Pinpoint the cell where the given text exists, returning its (X, Y) midpoint coordinate. 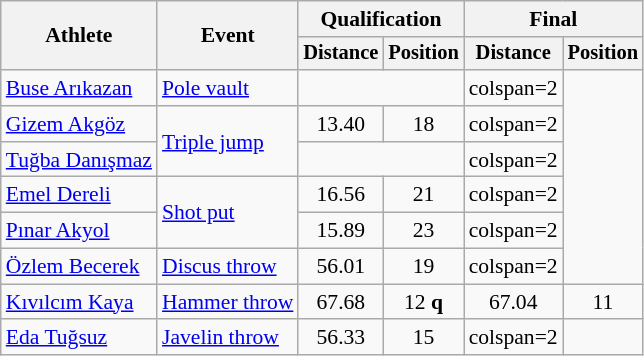
21 (423, 195)
Pınar Akyol (79, 231)
Gizem Akgöz (79, 124)
16.56 (340, 195)
Event (228, 36)
Shot put (228, 212)
67.68 (340, 302)
Buse Arıkazan (79, 88)
Eda Tuğsuz (79, 338)
15 (423, 338)
12 q (423, 302)
Final (554, 19)
67.04 (514, 302)
Athlete (79, 36)
18 (423, 124)
Tuğba Danışmaz (79, 160)
Kıvılcım Kaya (79, 302)
13.40 (340, 124)
Discus throw (228, 267)
Hammer throw (228, 302)
Emel Dereli (79, 195)
Qualification (380, 19)
Özlem Becerek (79, 267)
19 (423, 267)
56.01 (340, 267)
Pole vault (228, 88)
Javelin throw (228, 338)
23 (423, 231)
11 (603, 302)
15.89 (340, 231)
Triple jump (228, 142)
56.33 (340, 338)
